Determine the [x, y] coordinate at the center of the cell enclosing the given text.  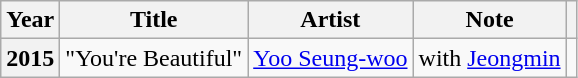
2015 [30, 58]
"You're Beautiful" [154, 58]
Note [490, 20]
Artist [330, 20]
Year [30, 20]
with Jeongmin [490, 58]
Title [154, 20]
Yoo Seung-woo [330, 58]
